Search for the cell housing the specified text and yield its [X, Y] center coordinate. 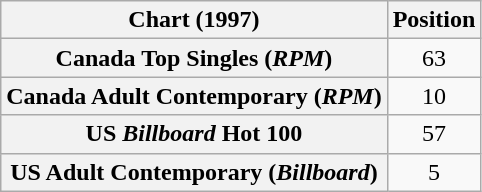
Canada Top Singles (RPM) [194, 58]
Position [434, 20]
US Billboard Hot 100 [194, 134]
57 [434, 134]
Chart (1997) [194, 20]
US Adult Contemporary (Billboard) [194, 172]
5 [434, 172]
10 [434, 96]
63 [434, 58]
Canada Adult Contemporary (RPM) [194, 96]
